Return the (X, Y) coordinate for the center point of the cell that contains the specified text.  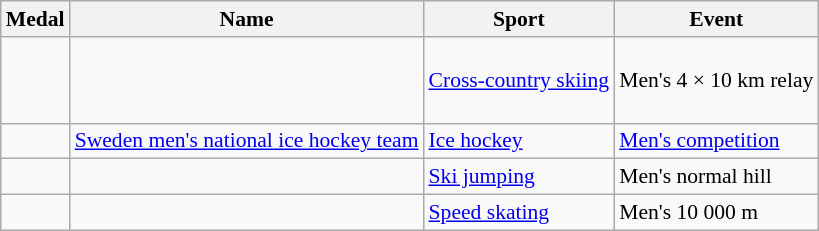
Sweden men's national ice hockey team (247, 141)
Event (716, 19)
Name (247, 19)
Ski jumping (520, 177)
Sport (520, 19)
Speed skating (520, 213)
Men's 10 000 m (716, 213)
Men's competition (716, 141)
Medal (36, 19)
Men's normal hill (716, 177)
Cross-country skiing (520, 80)
Ice hockey (520, 141)
Men's 4 × 10 km relay (716, 80)
